Detect which cell encompasses the target text, then output its [x, y] center coordinate. 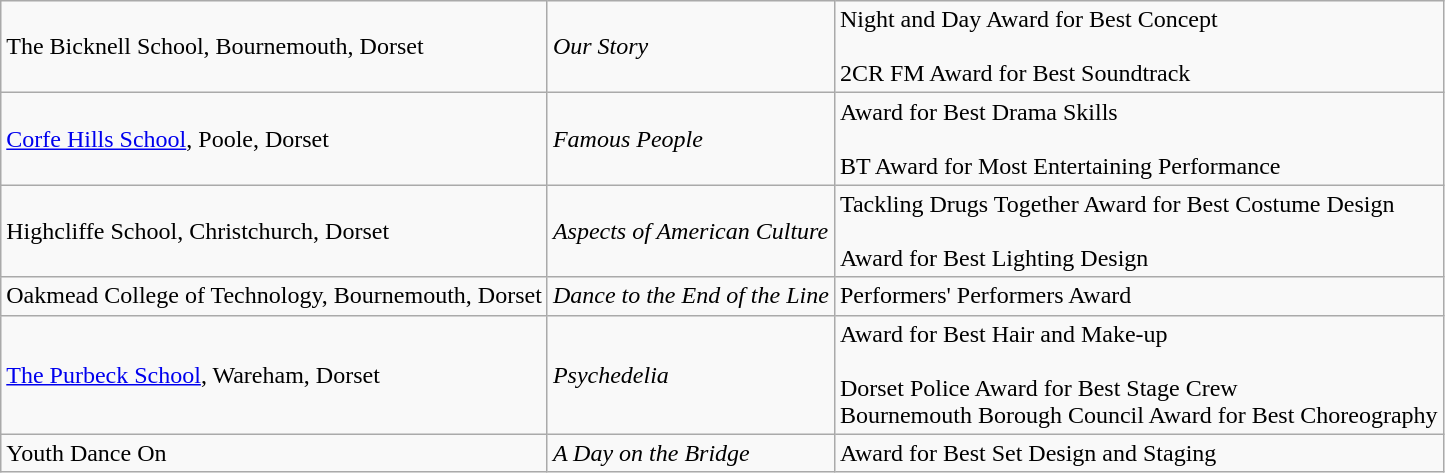
Highcliffe School, Christchurch, Dorset [274, 231]
Oakmead College of Technology, Bournemouth, Dorset [274, 296]
Performers' Performers Award [1138, 296]
The Bicknell School, Bournemouth, Dorset [274, 47]
Night and Day Award for Best Concept2CR FM Award for Best Soundtrack [1138, 47]
The Purbeck School, Wareham, Dorset [274, 374]
Psychedelia [690, 374]
Our Story [690, 47]
A Day on the Bridge [690, 453]
Award for Best Drama SkillsBT Award for Most Entertaining Performance [1138, 139]
Award for Best Hair and Make-upDorset Police Award for Best Stage Crew Bournemouth Borough Council Award for Best Choreography [1138, 374]
Aspects of American Culture [690, 231]
Dance to the End of the Line [690, 296]
Youth Dance On [274, 453]
Award for Best Set Design and Staging [1138, 453]
Famous People [690, 139]
Corfe Hills School, Poole, Dorset [274, 139]
Tackling Drugs Together Award for Best Costume DesignAward for Best Lighting Design [1138, 231]
